Search for the cell housing the specified text and yield its (X, Y) center coordinate. 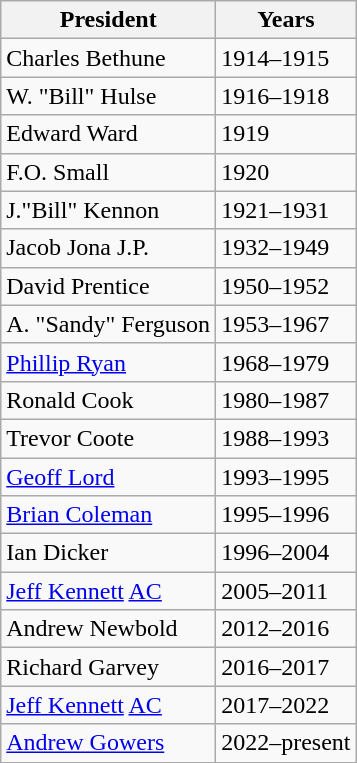
1921–1931 (286, 210)
1968–1979 (286, 362)
Ian Dicker (108, 553)
Richard Garvey (108, 667)
Phillip Ryan (108, 362)
F.O. Small (108, 172)
J."Bill" Kennon (108, 210)
1950–1952 (286, 286)
1995–1996 (286, 515)
Trevor Coote (108, 438)
2022–present (286, 743)
1914–1915 (286, 58)
1980–1987 (286, 400)
1916–1918 (286, 96)
Ronald Cook (108, 400)
1920 (286, 172)
2012–2016 (286, 629)
A. "Sandy" Ferguson (108, 324)
Charles Bethune (108, 58)
2016–2017 (286, 667)
Years (286, 20)
2017–2022 (286, 705)
1993–1995 (286, 477)
1919 (286, 134)
Edward Ward (108, 134)
Andrew Newbold (108, 629)
David Prentice (108, 286)
Jacob Jona J.P. (108, 248)
Geoff Lord (108, 477)
1932–1949 (286, 248)
1953–1967 (286, 324)
1996–2004 (286, 553)
President (108, 20)
2005–2011 (286, 591)
Brian Coleman (108, 515)
Andrew Gowers (108, 743)
W. "Bill" Hulse (108, 96)
1988–1993 (286, 438)
